Find where the given text appears and provide that cell's center as [X, Y] coordinate. 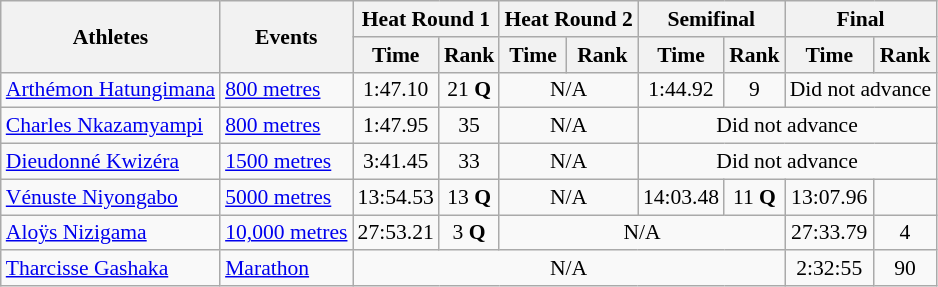
Athletes [110, 36]
14:03.48 [681, 197]
Events [286, 36]
Aloÿs Nizigama [110, 233]
Charles Nkazamyampi [110, 126]
21 Q [470, 90]
Heat Round 2 [568, 19]
90 [906, 269]
3 Q [470, 233]
13:07.96 [830, 197]
2:32:55 [830, 269]
27:53.21 [396, 233]
Final [861, 19]
Semifinal [712, 19]
1:47.95 [396, 126]
13:54.53 [396, 197]
13 Q [470, 197]
11 Q [754, 197]
33 [470, 162]
10,000 metres [286, 233]
27:33.79 [830, 233]
3:41.45 [396, 162]
35 [470, 126]
Arthémon Hatungimana [110, 90]
Tharcisse Gashaka [110, 269]
1:44.92 [681, 90]
9 [754, 90]
Vénuste Niyongabo [110, 197]
1500 metres [286, 162]
5000 metres [286, 197]
Heat Round 1 [426, 19]
Dieudonné Kwizéra [110, 162]
Marathon [286, 269]
4 [906, 233]
1:47.10 [396, 90]
